Capture the cell that displays the provided text and extract its [X, Y] central coordinate. 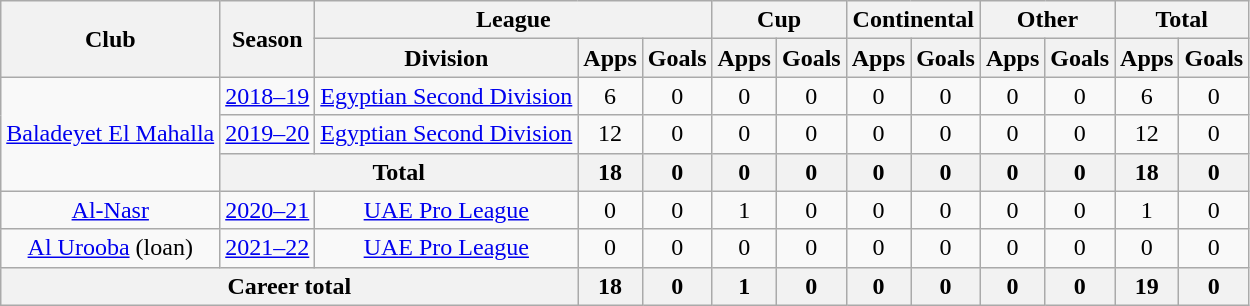
Other [1047, 20]
League [514, 20]
Cup [779, 20]
Al-Nasr [110, 210]
2021–22 [268, 248]
2020–21 [268, 210]
19 [1147, 286]
Club [110, 39]
Division [446, 58]
Continental [913, 20]
Baladeyet El Mahalla [110, 134]
Season [268, 39]
Al Urooba (loan) [110, 248]
2018–19 [268, 96]
Career total [290, 286]
2019–20 [268, 134]
